Pinpoint the cell where the given text exists, returning its (x, y) midpoint coordinate. 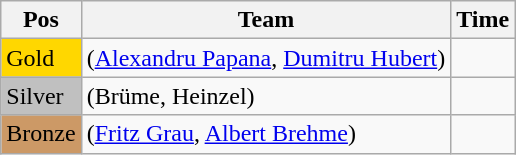
Bronze (41, 134)
(Fritz Grau, Albert Brehme) (266, 134)
Time (483, 20)
(Brüme, Heinzel) (266, 96)
Silver (41, 96)
Pos (41, 20)
Team (266, 20)
(Alexandru Papana, Dumitru Hubert) (266, 58)
Gold (41, 58)
